For the text-containing cell, return its midpoint in [X, Y] coordinate format. 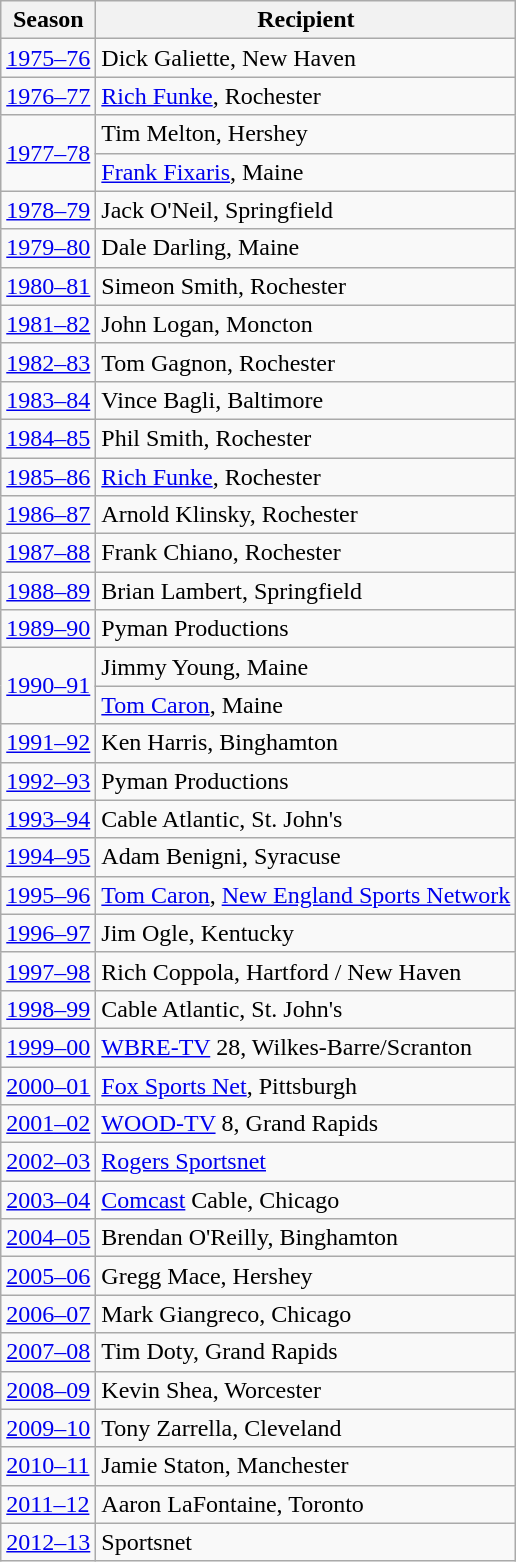
Tom Caron, Maine [306, 705]
Comcast Cable, Chicago [306, 1200]
2007–08 [48, 1352]
1982–83 [48, 362]
1976–77 [48, 96]
Rogers Sportsnet [306, 1162]
Dick Galiette, New Haven [306, 58]
Tom Caron, New England Sports Network [306, 895]
1980–81 [48, 286]
1987–88 [48, 553]
Vince Bagli, Baltimore [306, 400]
WBRE-TV 28, Wilkes-Barre/Scranton [306, 1047]
2009–10 [48, 1428]
1998–99 [48, 1009]
1994–95 [48, 857]
Tom Gagnon, Rochester [306, 362]
Jack O'Neil, Springfield [306, 210]
Recipient [306, 20]
Ken Harris, Binghamton [306, 743]
1996–97 [48, 933]
Frank Fixaris, Maine [306, 172]
1991–92 [48, 743]
Aaron LaFontaine, Toronto [306, 1504]
Mark Giangreco, Chicago [306, 1314]
Brian Lambert, Springfield [306, 591]
Kevin Shea, Worcester [306, 1390]
1989–90 [48, 629]
Adam Benigni, Syracuse [306, 857]
1977–78 [48, 153]
Tony Zarrella, Cleveland [306, 1428]
1975–76 [48, 58]
1981–82 [48, 324]
Tim Melton, Hershey [306, 134]
1993–94 [48, 819]
1984–85 [48, 438]
1990–91 [48, 686]
2000–01 [48, 1085]
2001–02 [48, 1124]
Phil Smith, Rochester [306, 438]
John Logan, Moncton [306, 324]
1985–86 [48, 477]
Dale Darling, Maine [306, 248]
Tim Doty, Grand Rapids [306, 1352]
1979–80 [48, 248]
1983–84 [48, 400]
2003–04 [48, 1200]
Rich Coppola, Hartford / New Haven [306, 971]
Simeon Smith, Rochester [306, 286]
2010–11 [48, 1466]
2012–13 [48, 1542]
2005–06 [48, 1276]
WOOD-TV 8, Grand Rapids [306, 1124]
Brendan O'Reilly, Binghamton [306, 1238]
2004–05 [48, 1238]
Season [48, 20]
Gregg Mace, Hershey [306, 1276]
Jimmy Young, Maine [306, 667]
Arnold Klinsky, Rochester [306, 515]
1978–79 [48, 210]
1992–93 [48, 781]
Frank Chiano, Rochester [306, 553]
1999–00 [48, 1047]
2011–12 [48, 1504]
2002–03 [48, 1162]
Sportsnet [306, 1542]
Jamie Staton, Manchester [306, 1466]
1997–98 [48, 971]
1986–87 [48, 515]
1988–89 [48, 591]
1995–96 [48, 895]
2006–07 [48, 1314]
2008–09 [48, 1390]
Fox Sports Net, Pittsburgh [306, 1085]
Jim Ogle, Kentucky [306, 933]
